Find where the given text appears and provide that cell's center as [x, y] coordinate. 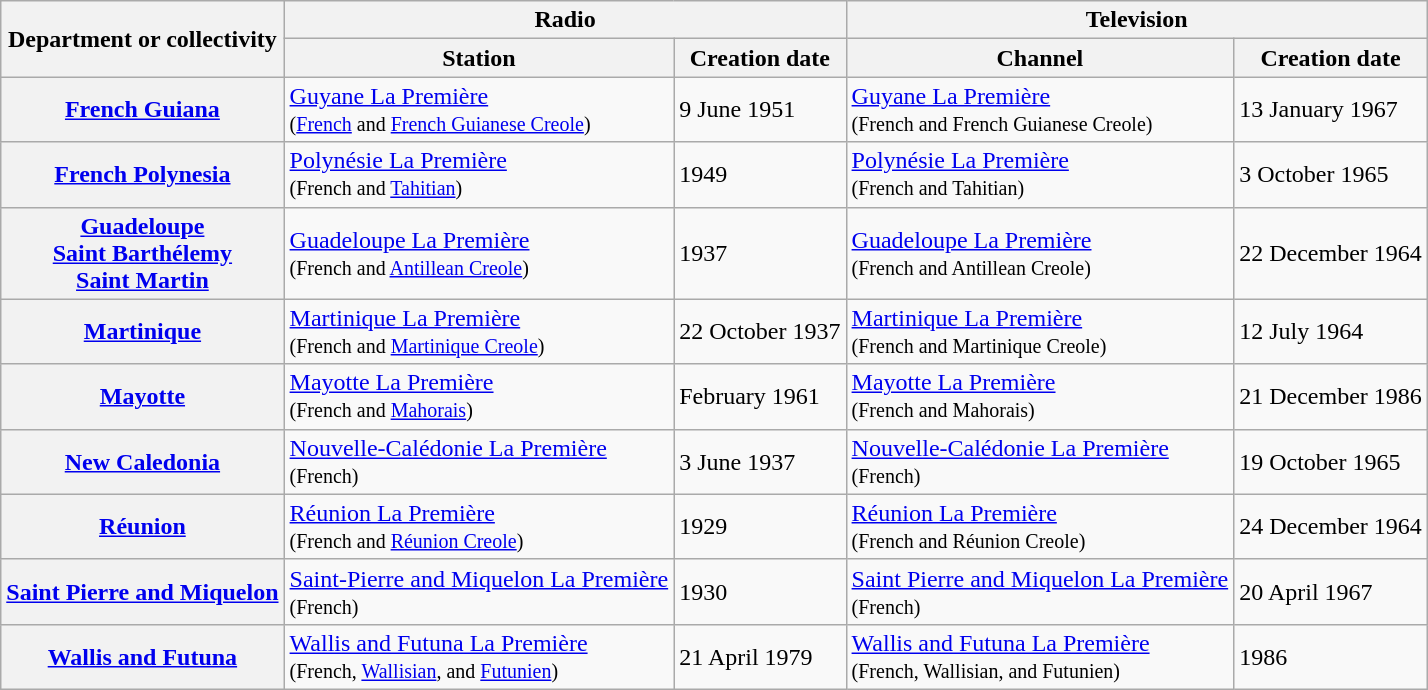
Department or collectivity [142, 39]
Channel [1040, 58]
1929 [760, 526]
Saint-Pierre and Miquelon La Première(French) [479, 592]
Mayotte [142, 396]
9 June 1951 [760, 110]
1986 [1331, 656]
New Caledonia [142, 462]
3 October 1965 [1331, 174]
Wallis and Futuna [142, 656]
22 October 1937 [760, 332]
French Guiana [142, 110]
Station [479, 58]
Saint Pierre and Miquelon [142, 592]
21 December 1986 [1331, 396]
1949 [760, 174]
21 April 1979 [760, 656]
24 December 1964 [1331, 526]
Saint Pierre and Miquelon La Première(French) [1040, 592]
Réunion [142, 526]
February 1961 [760, 396]
Television [1136, 20]
19 October 1965 [1331, 462]
3 June 1937 [760, 462]
French Polynesia [142, 174]
Martinique [142, 332]
Radio [565, 20]
1930 [760, 592]
1937 [760, 253]
22 December 1964 [1331, 253]
12 July 1964 [1331, 332]
20 April 1967 [1331, 592]
13 January 1967 [1331, 110]
GuadeloupeSaint BarthélemySaint Martin [142, 253]
